Return the [x, y] coordinate for the center point of the cell that contains the specified text.  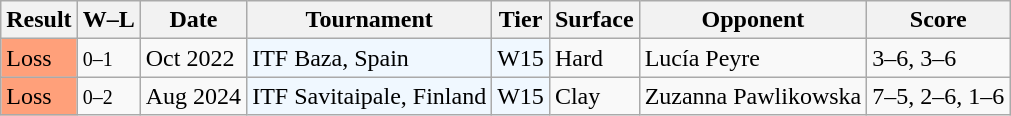
0–1 [108, 58]
Hard [594, 58]
Zuzanna Pawlikowska [753, 96]
7–5, 2–6, 1–6 [938, 96]
Tournament [370, 20]
Clay [594, 96]
Score [938, 20]
Date [193, 20]
Surface [594, 20]
ITF Baza, Spain [370, 58]
Oct 2022 [193, 58]
W–L [108, 20]
Opponent [753, 20]
Lucía Peyre [753, 58]
Tier [521, 20]
ITF Savitaipale, Finland [370, 96]
3–6, 3–6 [938, 58]
Result [39, 20]
Aug 2024 [193, 96]
0–2 [108, 96]
